Scan for the cell matching the given text and deliver its (x, y) coordinate at center. 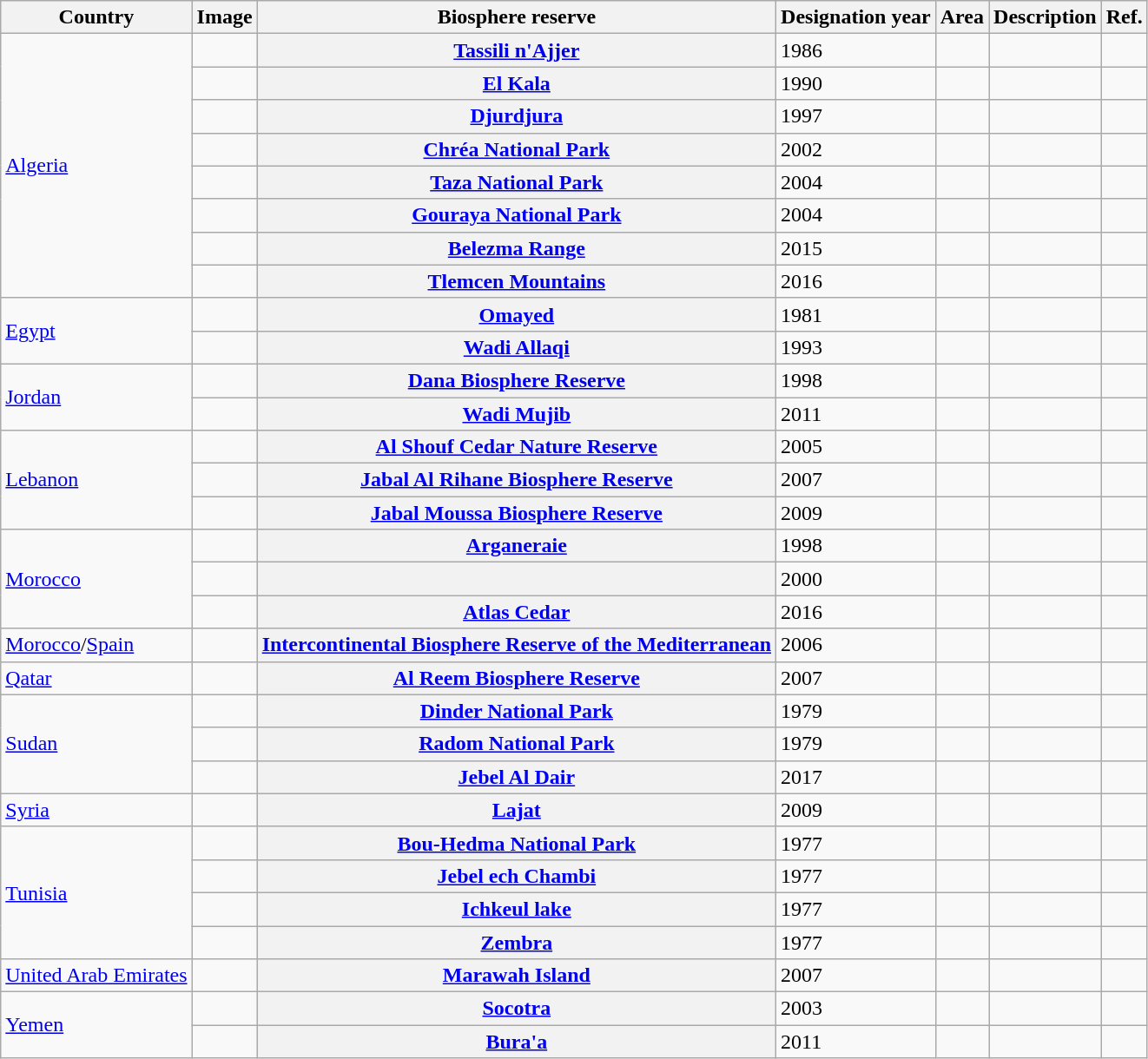
Taza National Park (516, 182)
Jabal Al Rihane Biosphere Reserve (516, 480)
Tunisia (96, 892)
Morocco/Spain (96, 645)
Jordan (96, 397)
1981 (856, 314)
Area (962, 17)
Lajat (516, 810)
Dana Biosphere Reserve (516, 380)
Bura'a (516, 1042)
2005 (856, 447)
Radom National Park (516, 744)
Tassili n'Ajjer (516, 50)
1997 (856, 116)
Ref. (1124, 17)
Intercontinental Biosphere Reserve of the Mediterranean (516, 645)
Djurdjura (516, 116)
Wadi Mujib (516, 414)
Description (1046, 17)
Biosphere reserve (516, 17)
Sudan (96, 744)
El Kala (516, 83)
Al Shouf Cedar Nature Reserve (516, 447)
Lebanon (96, 480)
Jebel Al Dair (516, 777)
Chréa National Park (516, 149)
Syria (96, 810)
Egypt (96, 331)
United Arab Emirates (96, 976)
2017 (856, 777)
Yemen (96, 1025)
Jabal Moussa Biosphere Reserve (516, 513)
Bou-Hedma National Park (516, 843)
Arganeraie (516, 546)
Designation year (856, 17)
Image (224, 17)
2003 (856, 1009)
Belezma Range (516, 248)
Algeria (96, 166)
Socotra (516, 1009)
1990 (856, 83)
1986 (856, 50)
Omayed (516, 314)
Tlemcen Mountains (516, 281)
2002 (856, 149)
Jebel ech Chambi (516, 876)
Morocco (96, 579)
Gouraya National Park (516, 215)
Ichkeul lake (516, 909)
Country (96, 17)
Wadi Allaqi (516, 347)
Qatar (96, 678)
2015 (856, 248)
Marawah Island (516, 976)
Dinder National Park (516, 711)
2006 (856, 645)
1993 (856, 347)
2000 (856, 579)
Atlas Cedar (516, 612)
Al Reem Biosphere Reserve (516, 678)
Zembra (516, 942)
